Extract the [x, y] coordinate from the center of the cell holding the provided text.  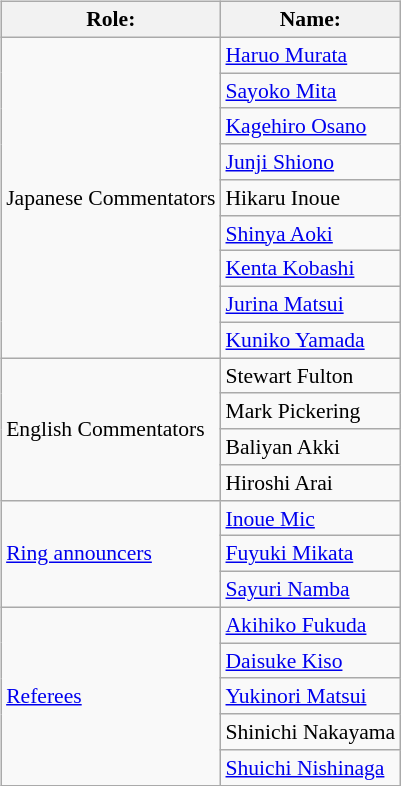
Fuyuki Mikata [310, 554]
Hikaru Inoue [310, 198]
Name: [310, 20]
Inoue Mic [310, 518]
Kuniko Yamada [310, 340]
Akihiko Fukuda [310, 625]
Kagehiro Osano [310, 126]
Ring announcers [110, 554]
Role: [110, 20]
Shinichi Nakayama [310, 732]
Japanese Commentators [110, 198]
Jurina Matsui [310, 305]
Shinya Aoki [310, 233]
Sayoko Mita [310, 91]
Junji Shiono [310, 162]
Baliyan Akki [310, 447]
Daisuke Kiso [310, 661]
Hiroshi Arai [310, 483]
Mark Pickering [310, 411]
Shuichi Nishinaga [310, 768]
Referees [110, 696]
Sayuri Namba [310, 590]
Haruo Murata [310, 55]
English Commentators [110, 429]
Kenta Kobashi [310, 269]
Stewart Fulton [310, 376]
Yukinori Matsui [310, 696]
